Capture the cell that displays the provided text and extract its [X, Y] central coordinate. 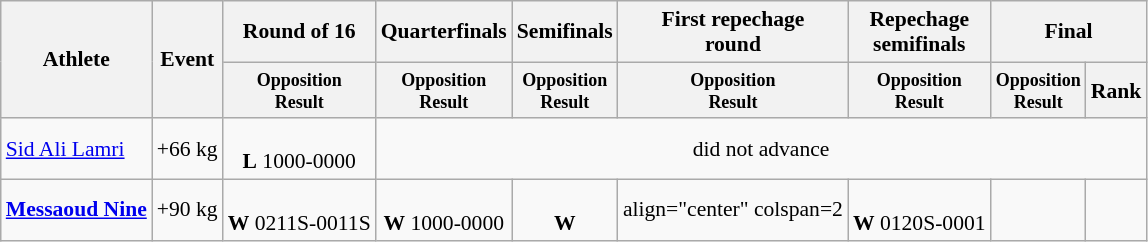
L 1000-0000 [300, 150]
align="center" colspan=2 [733, 210]
Round of 16 [300, 32]
Sid Ali Lamri [76, 150]
W 0211S-0011S [300, 210]
Final [1069, 32]
+90 kg [188, 210]
Semifinals [565, 32]
Messaoud Nine [76, 210]
First repechage round [733, 32]
Athlete [76, 60]
did not advance [762, 150]
W 1000-0000 [444, 210]
W [565, 210]
Quarterfinals [444, 32]
+66 kg [188, 150]
Event [188, 60]
Repechage semifinals [920, 32]
Rank [1116, 90]
W 0120S-0001 [920, 210]
